From the cell containing the given text, extract its center point as (X, Y) coordinate. 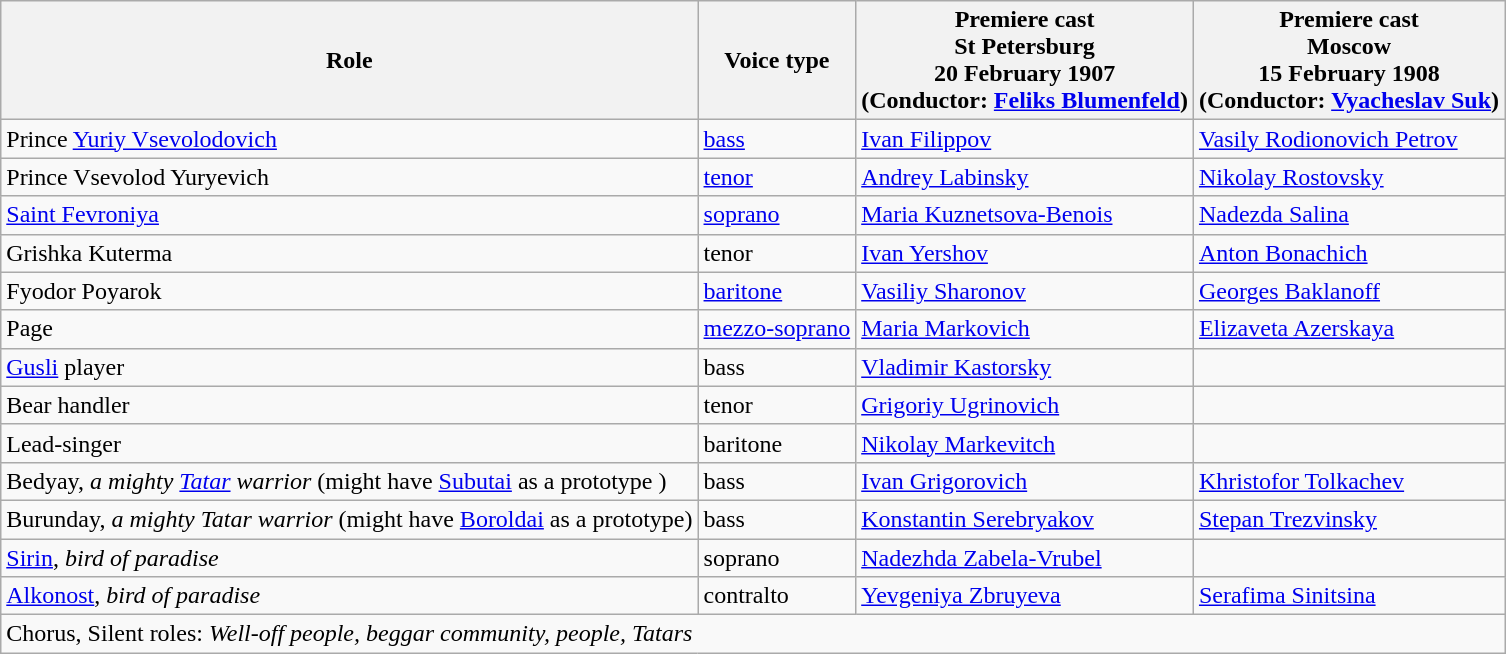
Ivan Grigorovich (1025, 481)
Voice type (777, 60)
contralto (777, 596)
Ivan Yershov (1025, 253)
Saint Fevroniya (350, 215)
Premiere castMoscow15 February 1908(Conductor: Vyacheslav Suk) (1348, 60)
Maria Markovich (1025, 329)
Vasiliy Sharonov (1025, 291)
Grigoriy Ugrinovich (1025, 405)
Vladimir Kastorsky (1025, 367)
Lead-singer (350, 443)
Serafima Sinitsina (1348, 596)
Konstantin Serebryakov (1025, 519)
Vasily Rodionovich Petrov (1348, 139)
Khristofor Tolkachev (1348, 481)
Georges Baklanoff (1348, 291)
Bear handler (350, 405)
Premiere castSt Petersburg20 February 1907(Conductor: Feliks Blumenfeld) (1025, 60)
Prince Yuriy Vsevolodovich (350, 139)
Bedyay, a mighty Tatar warrior (might have Subutai as a prototype ) (350, 481)
mezzo-soprano (777, 329)
Fyodor Poyarok (350, 291)
Role (350, 60)
Alkonost, bird of paradise (350, 596)
Nikolay Markevitch (1025, 443)
Ivan Filippov (1025, 139)
Andrey Labinsky (1025, 177)
Stepan Trezvinsky (1348, 519)
Anton Bonachich (1348, 253)
Elizaveta Azerskaya (1348, 329)
Burunday, a mighty Tatar warrior (might have Boroldai as a prototype) (350, 519)
Nadezhda Zabela-Vrubel (1025, 557)
Sirin, bird of paradise (350, 557)
Prince Vsevolod Yuryevich (350, 177)
Maria Kuznetsova-Benois (1025, 215)
Nikolay Rostovsky (1348, 177)
Chorus, Silent roles: Well-off people, beggar community, people, Tatars (753, 634)
Grishka Kuterma (350, 253)
Page (350, 329)
Nadezda Salina (1348, 215)
Gusli player (350, 367)
Yevgeniya Zbruyeva (1025, 596)
